Search for the cell housing the specified text and yield its [x, y] center coordinate. 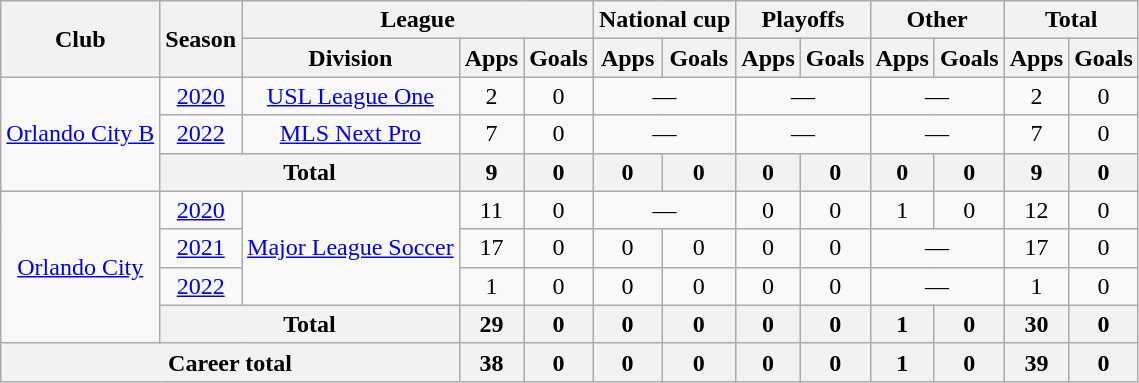
Season [201, 39]
League [418, 20]
29 [491, 324]
Club [80, 39]
USL League One [351, 96]
Other [937, 20]
11 [491, 210]
12 [1036, 210]
Division [351, 58]
Orlando City [80, 267]
2021 [201, 248]
Major League Soccer [351, 248]
Playoffs [803, 20]
39 [1036, 362]
Career total [230, 362]
National cup [664, 20]
38 [491, 362]
Orlando City B [80, 134]
MLS Next Pro [351, 134]
30 [1036, 324]
